Detect which cell encompasses the target text, then output its (X, Y) center coordinate. 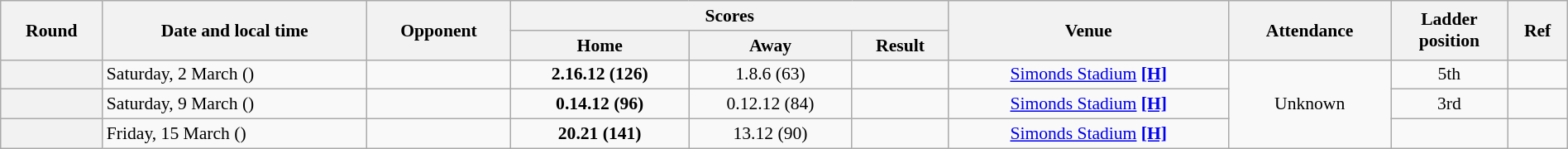
5th (1449, 74)
13.12 (90) (771, 134)
Venue (1088, 30)
Away (771, 46)
3rd (1449, 104)
Scores (729, 16)
Attendance (1310, 30)
Opponent (439, 30)
Ladderposition (1449, 30)
Date and local time (235, 30)
Ref (1537, 30)
20.21 (141) (599, 134)
Saturday, 2 March () (235, 74)
0.14.12 (96) (599, 104)
Unknown (1310, 104)
Result (900, 46)
1.8.6 (63) (771, 74)
0.12.12 (84) (771, 104)
2.16.12 (126) (599, 74)
Home (599, 46)
Round (51, 30)
Saturday, 9 March () (235, 104)
Friday, 15 March () (235, 134)
